Provide the (x, y) coordinate of the cell's center where the given text is located.  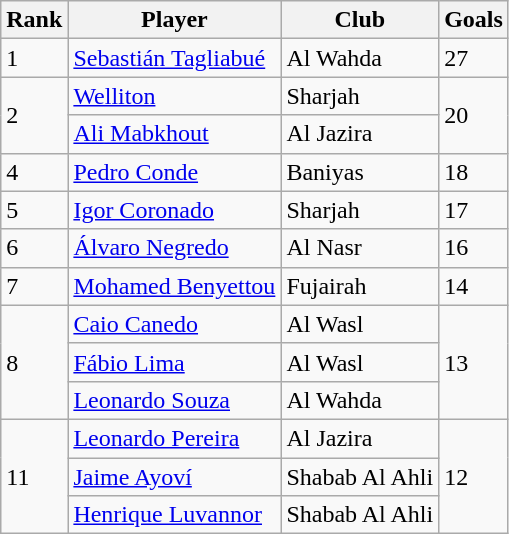
Igor Coronado (174, 210)
Al Nasr (360, 248)
27 (474, 58)
11 (34, 476)
5 (34, 210)
1 (34, 58)
Player (174, 20)
Henrique Luvannor (174, 515)
Rank (34, 20)
Welliton (174, 96)
2 (34, 115)
7 (34, 286)
Caio Canedo (174, 324)
Fujairah (360, 286)
Goals (474, 20)
18 (474, 172)
Leonardo Pereira (174, 438)
12 (474, 476)
6 (34, 248)
13 (474, 362)
17 (474, 210)
20 (474, 115)
Mohamed Benyettou (174, 286)
16 (474, 248)
Fábio Lima (174, 362)
Club (360, 20)
Baniyas (360, 172)
Jaime Ayoví (174, 477)
Sebastián Tagliabué (174, 58)
8 (34, 362)
4 (34, 172)
Ali Mabkhout (174, 134)
14 (474, 286)
Álvaro Negredo (174, 248)
Pedro Conde (174, 172)
Leonardo Souza (174, 400)
